Find where the given text appears and provide that cell's center as (x, y) coordinate. 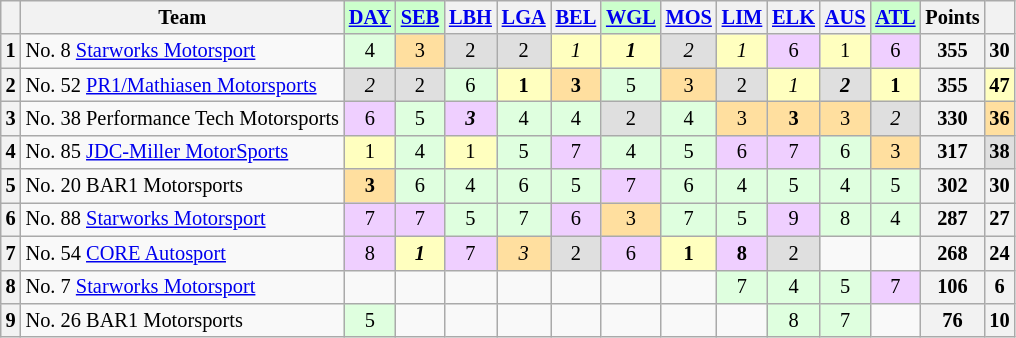
317 (952, 152)
330 (952, 118)
No. 7 Starworks Motorsport (182, 287)
SEB (420, 17)
24 (999, 253)
27 (999, 219)
WGL (631, 17)
LIM (742, 17)
10 (999, 320)
No. 38 Performance Tech Motorsports (182, 118)
106 (952, 287)
MOS (689, 17)
47 (999, 85)
No. 54 CORE Autosport (182, 253)
LBH (470, 17)
AUS (845, 17)
287 (952, 219)
302 (952, 186)
36 (999, 118)
38 (999, 152)
No. 8 Starworks Motorsport (182, 51)
LGA (524, 17)
Team (182, 17)
ATL (895, 17)
No. 88 Starworks Motorsport (182, 219)
BEL (576, 17)
No. 26 BAR1 Motorsports (182, 320)
268 (952, 253)
Points (952, 17)
No. 52 PR1/Mathiasen Motorsports (182, 85)
ELK (794, 17)
76 (952, 320)
No. 85 JDC-Miller MotorSports (182, 152)
DAY (370, 17)
No. 20 BAR1 Motorsports (182, 186)
